Find where the given text appears and provide that cell's center as [x, y] coordinate. 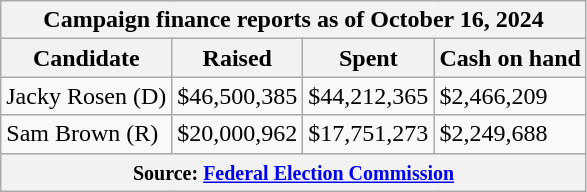
$44,212,365 [368, 96]
Raised [238, 58]
$2,466,209 [510, 96]
Campaign finance reports as of October 16, 2024 [294, 20]
Source: Federal Election Commission [294, 172]
Candidate [86, 58]
$46,500,385 [238, 96]
Cash on hand [510, 58]
$2,249,688 [510, 134]
Sam Brown (R) [86, 134]
$17,751,273 [368, 134]
$20,000,962 [238, 134]
Jacky Rosen (D) [86, 96]
Spent [368, 58]
